Capture the cell that displays the provided text and extract its [X, Y] central coordinate. 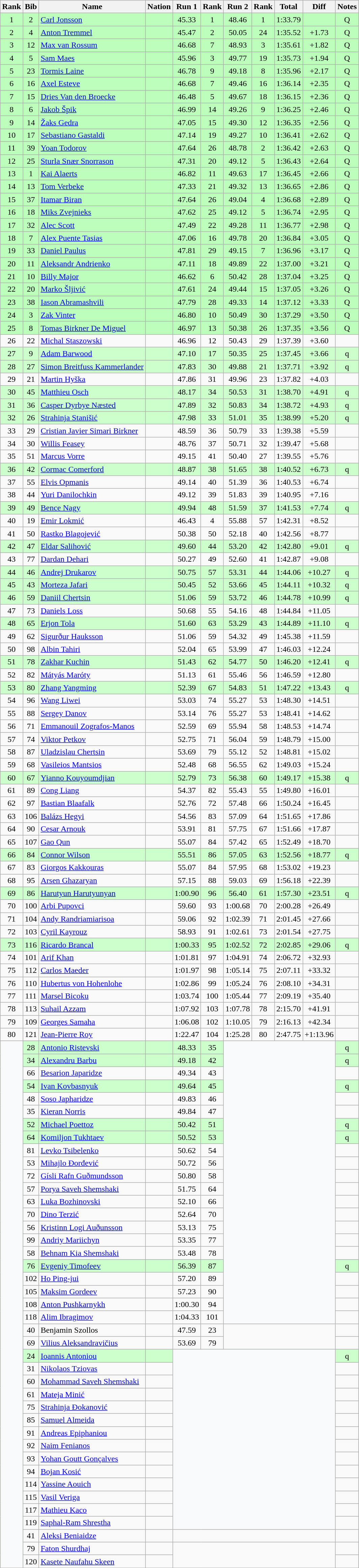
1:37.12 [288, 302]
51.01 [238, 418]
+27.66 [319, 919]
Cormac Comerford [92, 469]
1:39.47 [288, 444]
Yianno Kouyoumdjian [92, 777]
+15.00 [319, 739]
1:48.79 [288, 739]
56.40 [238, 893]
+3.50 [319, 315]
+10.32 [319, 585]
52.76 [187, 803]
1:02.61 [238, 932]
Kieran Norris [92, 1112]
+9.01 [319, 546]
+32.93 [319, 957]
47.59 [187, 1330]
49.64 [187, 1086]
50.80 [187, 1176]
Georges Samaha [92, 1022]
Kai Alaerts [92, 174]
2:08.10 [288, 983]
52.79 [187, 777]
53.66 [238, 585]
53.03 [187, 700]
52.10 [187, 1202]
51.13 [187, 675]
+5.20 [319, 418]
47.61 [187, 289]
1:00.33 [187, 945]
+3.25 [319, 276]
Itamar Biran [92, 200]
113 [31, 1009]
49.27 [238, 135]
52.60 [238, 559]
+18.77 [319, 855]
48.59 [187, 431]
2:07.11 [288, 970]
46.82 [187, 174]
49.14 [187, 482]
53.72 [238, 598]
Tormis Laine [92, 71]
1:51.66 [288, 829]
Ho Ping-jui [92, 1279]
Ricardo Brancal [92, 945]
Andrej Drukarov [92, 572]
Mihajlo Đorđević [92, 1163]
Andreas Epiphaniou [92, 1433]
45.47 [187, 32]
85 [31, 1420]
52.75 [187, 739]
106 [31, 816]
1:36.65 [288, 187]
+1:13.96 [319, 1035]
Wang Liwei [92, 700]
+27.75 [319, 932]
Iason Abramashvili [92, 302]
+2.64 [319, 161]
49.44 [238, 289]
1:40.52 [288, 469]
59.03 [238, 880]
47.31 [187, 161]
1:53.02 [288, 868]
107 [31, 842]
Bence Nagy [92, 508]
1:37.39 [288, 341]
52.39 [187, 688]
Anton Tremmel [92, 32]
49.60 [187, 546]
+34.31 [319, 983]
1:04.33 [187, 1317]
Notes [347, 7]
45.96 [187, 58]
53.29 [238, 623]
1:05.44 [238, 996]
2:00.28 [288, 906]
2:15.70 [288, 1009]
49.89 [238, 264]
1:04.91 [238, 957]
55.12 [238, 752]
53.48 [187, 1253]
50.52 [187, 1137]
Ivan Kovbasnyuk [92, 1086]
1:51.65 [288, 816]
53.35 [187, 1240]
Run 2 [238, 7]
+3.21 [319, 264]
+12.80 [319, 675]
46.80 [187, 315]
+3.17 [319, 251]
48.33 [187, 1047]
48.87 [187, 469]
+7.74 [319, 508]
2:47.75 [288, 1035]
50.72 [187, 1163]
Levko Tsibelenko [92, 1150]
+4.93 [319, 405]
48.76 [187, 444]
50.83 [238, 405]
Max van Rossum [92, 45]
Daniil Chertsin [92, 598]
Total [288, 7]
Yoan Todorov [92, 148]
+12.24 [319, 649]
1:42.56 [288, 533]
+42.34 [319, 1022]
+10.27 [319, 572]
Matthieu Osch [92, 392]
57.20 [187, 1279]
Zhang Yangming [92, 688]
1:39.55 [288, 456]
48.78 [238, 148]
Daniel Paulus [92, 251]
1:00.90 [187, 893]
54.77 [238, 662]
105 [31, 1292]
+3.33 [319, 302]
49.83 [187, 1099]
+16.45 [319, 803]
Eldar Salihović [92, 546]
51.43 [187, 662]
Behnam Kia Shemshaki [92, 1253]
45.33 [187, 20]
53.13 [187, 1227]
Uladzislau Chertsin [92, 752]
1:01.97 [187, 970]
46.62 [187, 276]
53.20 [238, 546]
+16.01 [319, 791]
1:42.31 [288, 521]
1:36.45 [288, 174]
116 [31, 945]
1:46.59 [288, 675]
Besarion Japaridze [92, 1073]
1:44.84 [288, 611]
Dino Terzić [92, 1215]
1:10.05 [238, 1022]
1:05.14 [238, 970]
51.59 [238, 508]
57.23 [187, 1292]
110 [31, 983]
57.05 [238, 855]
Diff [319, 7]
47.49 [187, 225]
57.42 [238, 842]
+2.98 [319, 225]
Anton Pushkarnykh [92, 1304]
111 [31, 996]
Connor Wilson [92, 855]
1:45.38 [288, 636]
Jean-Pierre Roy [92, 1035]
Viktor Petkov [92, 739]
+2.63 [319, 148]
1:37.00 [288, 264]
51.75 [187, 1189]
1:35.52 [288, 32]
55.51 [187, 855]
Casper Dyrbye Næsted [92, 405]
49.88 [238, 366]
1:22.47 [187, 1035]
47.05 [187, 122]
1:48.41 [288, 713]
1:02.39 [238, 919]
Sturla Snær Snorrason [92, 161]
55.46 [238, 675]
+15.38 [319, 777]
1:38.70 [288, 392]
1:25.28 [238, 1035]
1:01.81 [187, 957]
1:36.96 [288, 251]
+2.46 [319, 109]
Emmanouil Zografos-Manos [92, 726]
+10.99 [319, 598]
53.14 [187, 713]
50.49 [238, 315]
49.77 [238, 58]
56.39 [187, 1266]
+17.86 [319, 816]
1:49.03 [288, 765]
1:02.52 [238, 945]
Sam Maes [92, 58]
48.17 [187, 392]
Tom Verbeke [92, 187]
50.71 [238, 444]
Maksim Gordeev [92, 1292]
49.94 [187, 508]
+14.51 [319, 700]
1:50.24 [288, 803]
Martin Hyška [92, 379]
1:37.29 [288, 315]
114 [31, 1484]
Kristinn Logi Auðunsson [92, 1227]
1:48.81 [288, 752]
53.91 [187, 829]
55.88 [238, 521]
1:44.11 [288, 585]
Mathieu Kaco [92, 1510]
57.09 [238, 816]
+2.36 [319, 97]
Marsel Bicoku [92, 996]
1:49.80 [288, 791]
+6.73 [319, 469]
Benjamin Szollos [92, 1330]
50.68 [187, 611]
1:37.35 [288, 328]
+5.76 [319, 456]
49.63 [238, 174]
Ioannis Antoniou [92, 1356]
47.86 [187, 379]
Hubertus von Hohenlohe [92, 983]
+5.59 [319, 431]
1:47.22 [288, 688]
Axel Esteve [92, 84]
+17.87 [319, 829]
+2.95 [319, 212]
Carlos Maeder [92, 970]
Michael Poettoz [92, 1124]
Miks Zvejnieks [92, 212]
52.18 [238, 533]
1:52.49 [288, 842]
Rastko Blagojević [92, 533]
Andy Randriamiarisoa [92, 919]
1:36.42 [288, 148]
47.98 [187, 418]
49.84 [187, 1112]
Alex Puente Tasias [92, 238]
117 [31, 1510]
51.83 [238, 495]
+29.06 [319, 945]
47.06 [187, 238]
47.83 [187, 366]
46.97 [187, 328]
Yohan Goutt Gonçalves [92, 1459]
1:35.61 [288, 45]
49.34 [187, 1073]
Bib [31, 7]
47.10 [187, 353]
50.43 [238, 341]
1:00.68 [238, 906]
56.55 [238, 765]
Willis Feasey [92, 444]
+14.62 [319, 713]
47.79 [187, 302]
+4.03 [319, 379]
+3.66 [319, 353]
Saphal-Ram Shrestha [92, 1523]
Arbi Pupovci [92, 906]
+41.91 [319, 1009]
Aleksandr Andrienko [92, 264]
Billy Major [92, 276]
112 [31, 970]
1:36.25 [288, 109]
+5.68 [319, 444]
Luka Bozhinovski [92, 1202]
Evgeniy Timofeev [92, 1266]
1:39.38 [288, 431]
Antonio Ristevski [92, 1047]
46.99 [187, 109]
Žaks Gedra [92, 122]
51.60 [187, 623]
1:36.14 [288, 84]
Mohammad Saveh Shemshaki [92, 1381]
+2.86 [319, 187]
Suhail Azzam [92, 1009]
Sebastiano Gastaldi [92, 135]
119 [31, 1523]
50.75 [187, 572]
47.89 [187, 405]
54.83 [238, 688]
Samuel Almeida [92, 1420]
46.43 [187, 521]
Giorgos Kakkouras [92, 868]
1:36.77 [288, 225]
50.40 [238, 456]
+1.94 [319, 58]
109 [31, 1022]
Gísli Rafn Guðmundsson [92, 1176]
Gao Qun [92, 842]
+11.59 [319, 636]
Zak Vinter [92, 315]
+11.10 [319, 623]
1:46.03 [288, 649]
1:35.96 [288, 71]
1:40.95 [288, 495]
49.46 [238, 84]
50.27 [187, 559]
Mateja Minić [92, 1394]
49.78 [238, 238]
Vasil Veriga [92, 1497]
Cyril Kayrouz [92, 932]
49.32 [238, 187]
49.33 [238, 302]
51.39 [238, 482]
1:36.84 [288, 238]
Naim Fenianos [92, 1446]
Nation [159, 7]
Adam Barwood [92, 353]
+1.82 [319, 45]
1:41.53 [288, 508]
1:36.41 [288, 135]
108 [31, 1304]
Sergey Danov [92, 713]
121 [31, 1035]
+2.66 [319, 174]
Vasileios Mantsios [92, 765]
Emir Lokmić [92, 521]
+15.24 [319, 765]
1:36.74 [288, 212]
1:07.92 [187, 1009]
1:37.04 [288, 276]
1:02.86 [187, 983]
2:09.19 [288, 996]
+35.40 [319, 996]
Porya Saveh Shemshaki [92, 1189]
+11.05 [319, 611]
1:37.71 [288, 366]
Strahinja Stanišić [92, 418]
1:38.99 [288, 418]
Alim Ibragimov [92, 1317]
52.59 [187, 726]
Kasete Naufahu Skeen [92, 1561]
50.35 [238, 353]
Harutyun Harutyunyan [92, 893]
Cong Liang [92, 791]
Nikolaos Tziovas [92, 1368]
55.43 [238, 791]
+7.16 [319, 495]
53.99 [238, 649]
1:46.20 [288, 662]
+18.70 [319, 842]
Balázs Hegyi [92, 816]
56.38 [238, 777]
1:49.17 [288, 777]
48.46 [238, 20]
46.78 [187, 71]
+2.35 [319, 84]
51.65 [238, 469]
Bastian Blaafalk [92, 803]
Soso Japharidze [92, 1099]
Andriy Mariichyn [92, 1240]
Strahinja Đokanović [92, 1407]
48.93 [238, 45]
47.62 [187, 212]
46.96 [187, 341]
Sigurður Hauksson [92, 636]
Marcus Vorre [92, 456]
1:44.78 [288, 598]
1:37.45 [288, 353]
1:36.43 [288, 161]
+33.32 [319, 970]
+26.49 [319, 906]
Dries Van den Broecke [92, 97]
Erjon Tola [92, 623]
1:33.79 [288, 20]
1:52.56 [288, 855]
57.95 [238, 868]
Alexandru Barbu [92, 1060]
Zakhar Kuchin [92, 662]
1:36.35 [288, 122]
Carl Jonsson [92, 20]
49.30 [238, 122]
+8.52 [319, 521]
+13.43 [319, 688]
2:01.45 [288, 919]
+4.91 [319, 392]
2:01.54 [288, 932]
+2.56 [319, 122]
+1.73 [319, 32]
53.31 [238, 572]
52.48 [187, 765]
Morteza Jafari [92, 585]
+2.89 [319, 200]
+2.17 [319, 71]
1:42.80 [288, 546]
47.11 [187, 264]
Albin Tahiri [92, 649]
Arif Khan [92, 957]
+23.51 [319, 893]
Daniels Loss [92, 611]
+3.60 [319, 341]
55.94 [238, 726]
49.28 [238, 225]
+19.23 [319, 868]
+12.41 [319, 662]
Simon Breitfuss Kammerlander [92, 366]
1:57.30 [288, 893]
54.16 [238, 611]
+9.08 [319, 559]
+15.02 [319, 752]
54.37 [187, 791]
Aleksi Beniaidze [92, 1536]
50.05 [238, 32]
Elvis Opmanis [92, 482]
52.64 [187, 1215]
+3.05 [319, 238]
1:03.74 [187, 996]
1:44.06 [288, 572]
1:48.53 [288, 726]
+3.92 [319, 366]
118 [31, 1317]
Yassine Aouich [92, 1484]
+6.74 [319, 482]
1:06.08 [187, 1022]
Faton Shurdhaj [92, 1548]
1:00.30 [187, 1304]
47.14 [187, 135]
Cesar Arnouk [92, 829]
Bojan Kosić [92, 1471]
1:05.24 [238, 983]
57.75 [238, 829]
52.04 [187, 649]
120 [31, 1561]
50.53 [238, 392]
57.15 [187, 880]
58.93 [187, 932]
49.96 [238, 379]
1:07.78 [238, 1009]
47.33 [187, 187]
1:37.05 [288, 289]
Name [92, 7]
2:06.72 [288, 957]
+2.62 [319, 135]
2:02.85 [288, 945]
Tomas Birkner De Miguel [92, 328]
+14.74 [319, 726]
47.81 [187, 251]
Yuri Danilochkin [92, 495]
+3.26 [319, 289]
1:36.15 [288, 97]
46.48 [187, 97]
1:35.73 [288, 58]
2:16.13 [288, 1022]
50.45 [187, 585]
49.04 [238, 200]
Run 1 [187, 7]
1:44.89 [288, 623]
Komiljon Tukhtaev [92, 1137]
1:38.72 [288, 405]
59.06 [187, 919]
Michal Staszowski [92, 341]
Marko Šljivić [92, 289]
49.26 [238, 109]
57.48 [238, 803]
1:37.82 [288, 379]
1:56.18 [288, 880]
1:48.30 [288, 700]
+3.56 [319, 328]
49.67 [238, 97]
56.04 [238, 739]
59.60 [187, 906]
+22.39 [319, 880]
Dardan Dehari [92, 559]
54.56 [187, 816]
115 [31, 1497]
Vilius Aleksandravičius [92, 1343]
1:42.87 [288, 559]
Mátyás Maróty [92, 675]
Arsen Ghazaryan [92, 880]
+8.77 [319, 533]
50.79 [238, 431]
50.62 [187, 1150]
54.32 [238, 636]
1:40.53 [288, 482]
1:36.68 [288, 200]
Cristian Javier Simari Birkner [92, 431]
Alec Scott [92, 225]
Jakob Špik [92, 109]
